Identify which cell holds the provided text, then report its [X, Y] central coordinate. 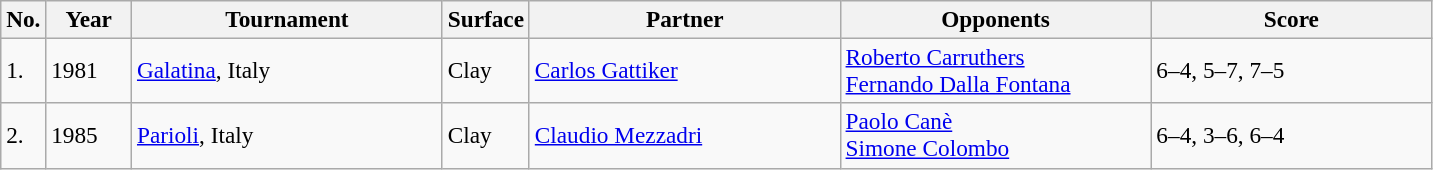
Carlos Gattiker [684, 70]
Tournament [288, 19]
6–4, 3–6, 6–4 [1292, 136]
6–4, 5–7, 7–5 [1292, 70]
1985 [89, 136]
Paolo Canè Simone Colombo [996, 136]
Surface [486, 19]
Galatina, Italy [288, 70]
Partner [684, 19]
Claudio Mezzadri [684, 136]
1. [24, 70]
Roberto Carruthers Fernando Dalla Fontana [996, 70]
1981 [89, 70]
No. [24, 19]
Parioli, Italy [288, 136]
Opponents [996, 19]
2. [24, 136]
Year [89, 19]
Score [1292, 19]
